Output the [X, Y] coordinate of the center of the cell containing the given text.  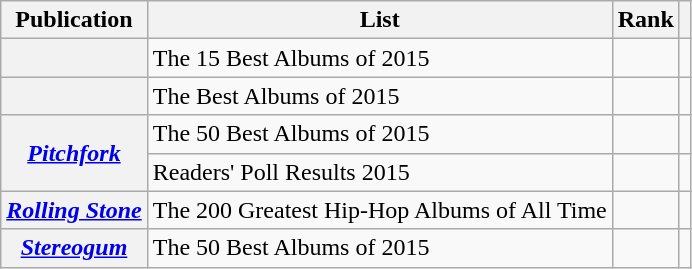
The Best Albums of 2015 [380, 96]
Stereogum [74, 248]
The 200 Greatest Hip-Hop Albums of All Time [380, 210]
Publication [74, 20]
Rolling Stone [74, 210]
The 15 Best Albums of 2015 [380, 58]
Pitchfork [74, 153]
Rank [646, 20]
List [380, 20]
Readers' Poll Results 2015 [380, 172]
